Determine the (x, y) coordinate at the center of the cell enclosing the given text.  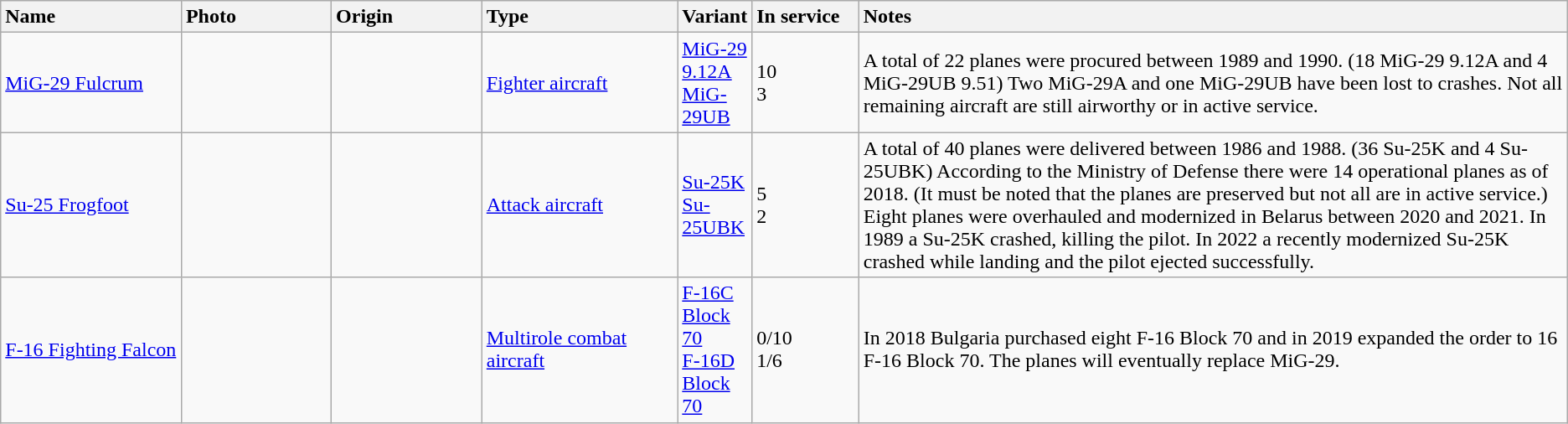
0/101/6 (806, 350)
Origin (407, 17)
52 (806, 204)
F-16 Fighting Falcon (91, 350)
Su-25KSu-25UBK (715, 204)
Su-25 Frogfoot (91, 204)
MiG-29 Fulcrum (91, 82)
MiG-29 9.12AMiG-29UB (715, 82)
Photo (256, 17)
Fighter aircraft (580, 82)
Name (91, 17)
Type (580, 17)
In 2018 Bulgaria purchased eight F-16 Block 70 and in 2019 expanded the order to 16 F-16 Block 70. The planes will eventually replace MiG-29. (1213, 350)
Multirole combat aircraft (580, 350)
Notes (1213, 17)
F-16C Block 70F-16D Block 70 (715, 350)
Attack aircraft (580, 204)
103 (806, 82)
Variant (715, 17)
In service (806, 17)
